For the text-containing cell, return its midpoint in (X, Y) coordinate format. 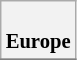
Europe (38, 29)
